Pinpoint the cell where the given text exists, returning its [X, Y] midpoint coordinate. 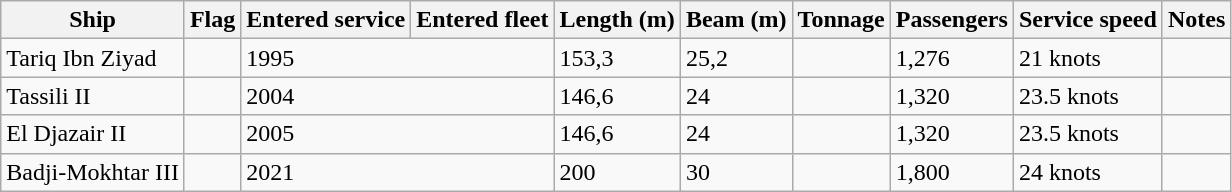
Tariq Ibn Ziyad [93, 58]
Tassili II [93, 96]
2005 [398, 134]
Ship [93, 20]
Length (m) [617, 20]
Entered service [326, 20]
El Djazair II [93, 134]
200 [617, 172]
Badji-Mokhtar III [93, 172]
2004 [398, 96]
Entered fleet [482, 20]
1,276 [952, 58]
Passengers [952, 20]
Service speed [1088, 20]
21 knots [1088, 58]
Notes [1196, 20]
25,2 [736, 58]
Flag [212, 20]
30 [736, 172]
Beam (m) [736, 20]
2021 [398, 172]
1995 [398, 58]
Tonnage [841, 20]
24 knots [1088, 172]
1,800 [952, 172]
153,3 [617, 58]
